Return the (X, Y) coordinate for the center point of the cell that contains the specified text.  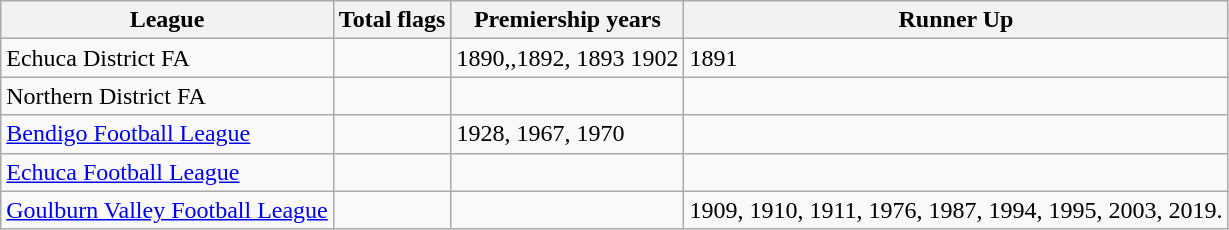
Northern District FA (168, 96)
Bendigo Football League (168, 134)
Echuca Football League (168, 172)
League (168, 20)
1891 (956, 58)
1909, 1910, 1911, 1976, 1987, 1994, 1995, 2003, 2019. (956, 210)
1890,,1892, 1893 1902 (568, 58)
Echuca District FA (168, 58)
Runner Up (956, 20)
1928, 1967, 1970 (568, 134)
Total flags (392, 20)
Premiership years (568, 20)
Goulburn Valley Football League (168, 210)
